Return the (x, y) coordinate for the center point of the cell that contains the specified text.  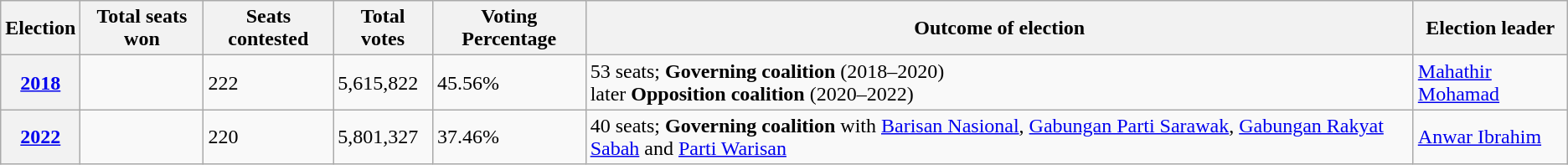
Seats contested (268, 28)
40 seats; Governing coalition with Barisan Nasional, Gabungan Parti Sarawak, Gabungan Rakyat Sabah and Parti Warisan (999, 137)
5,801,327 (384, 137)
5,615,822 (384, 82)
37.46% (509, 137)
Anwar Ibrahim (1490, 137)
Total seats won (142, 28)
220 (268, 137)
Outcome of election (999, 28)
Election leader (1490, 28)
Mahathir Mohamad (1490, 82)
2022 (40, 137)
Voting Percentage (509, 28)
Total votes (384, 28)
53 seats; Governing coalition (2018–2020) later Opposition coalition (2020–2022) (999, 82)
222 (268, 82)
45.56% (509, 82)
Election (40, 28)
2018 (40, 82)
